Output the [X, Y] coordinate of the center of the cell containing the given text.  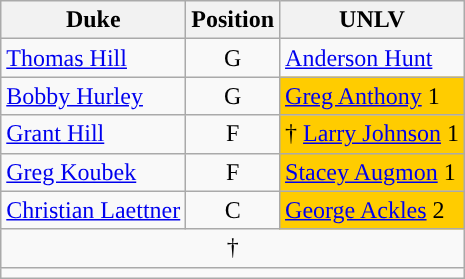
George Ackles 2 [372, 210]
Duke [94, 20]
Greg Koubek [94, 172]
Greg Anthony 1 [372, 96]
† Larry Johnson 1 [372, 134]
Thomas Hill [94, 58]
† [233, 248]
Position [233, 20]
Anderson Hunt [372, 58]
Grant Hill [94, 134]
Bobby Hurley [94, 96]
UNLV [372, 20]
Stacey Augmon 1 [372, 172]
C [233, 210]
Christian Laettner [94, 210]
